Scan for the cell matching the given text and deliver its [X, Y] coordinate at center. 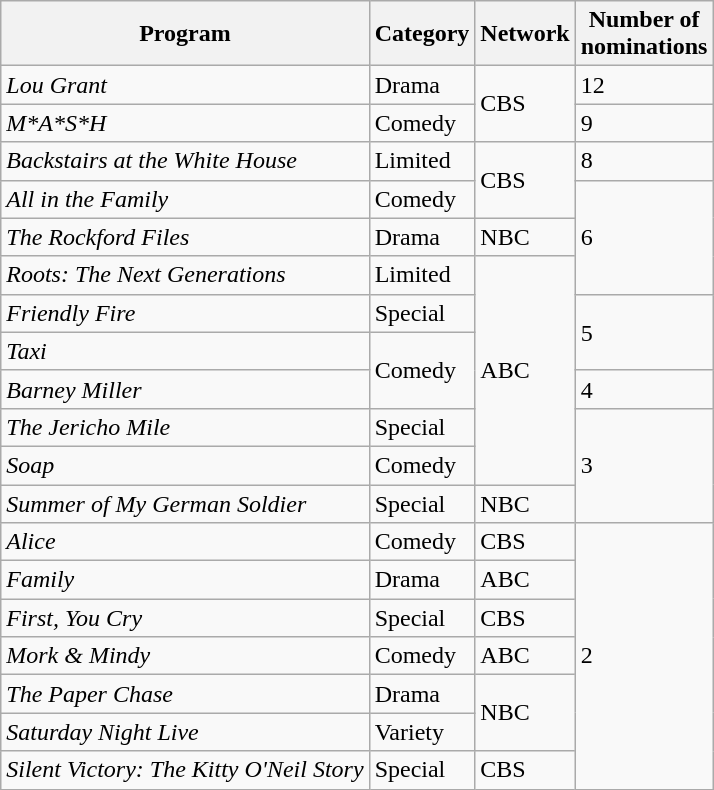
3 [644, 465]
Category [422, 34]
Taxi [185, 351]
Friendly Fire [185, 313]
Number ofnominations [644, 34]
Saturday Night Live [185, 732]
5 [644, 332]
Family [185, 580]
Roots: The Next Generations [185, 275]
6 [644, 237]
Alice [185, 542]
Mork & Mindy [185, 656]
All in the Family [185, 199]
The Rockford Files [185, 237]
First, You Cry [185, 618]
Lou Grant [185, 85]
Silent Victory: The Kitty O'Neil Story [185, 770]
Program [185, 34]
Soap [185, 465]
2 [644, 656]
Variety [422, 732]
4 [644, 389]
8 [644, 161]
9 [644, 123]
12 [644, 85]
The Paper Chase [185, 694]
Barney Miller [185, 389]
The Jericho Mile [185, 427]
M*A*S*H [185, 123]
Backstairs at the White House [185, 161]
Summer of My German Soldier [185, 503]
Network [525, 34]
